Return [x, y] of the center of cell containing provided text 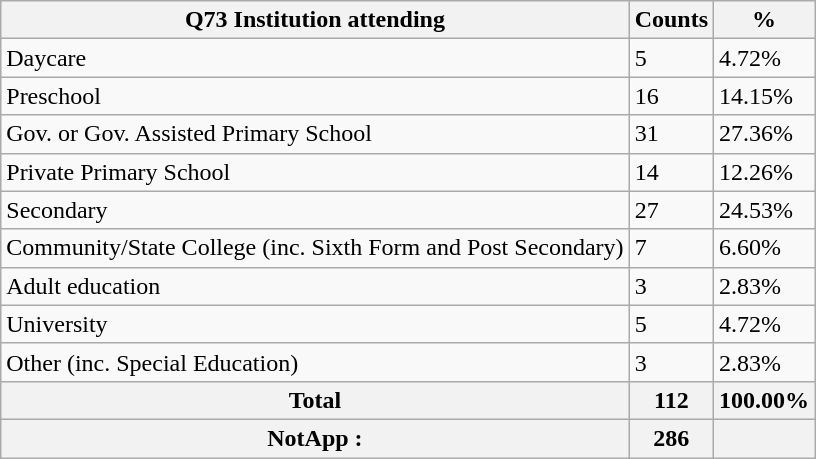
Q73 Institution attending [315, 20]
27.36% [764, 134]
Private Primary School [315, 172]
Community/State College (inc. Sixth Form and Post Secondary) [315, 248]
Other (inc. Special Education) [315, 362]
12.26% [764, 172]
286 [671, 438]
24.53% [764, 210]
University [315, 324]
% [764, 20]
Total [315, 400]
27 [671, 210]
Adult education [315, 286]
6.60% [764, 248]
100.00% [764, 400]
Counts [671, 20]
7 [671, 248]
14 [671, 172]
NotApp : [315, 438]
Gov. or Gov. Assisted Primary School [315, 134]
Secondary [315, 210]
14.15% [764, 96]
Preschool [315, 96]
16 [671, 96]
31 [671, 134]
Daycare [315, 58]
112 [671, 400]
